For the text-containing cell, return its midpoint in (X, Y) coordinate format. 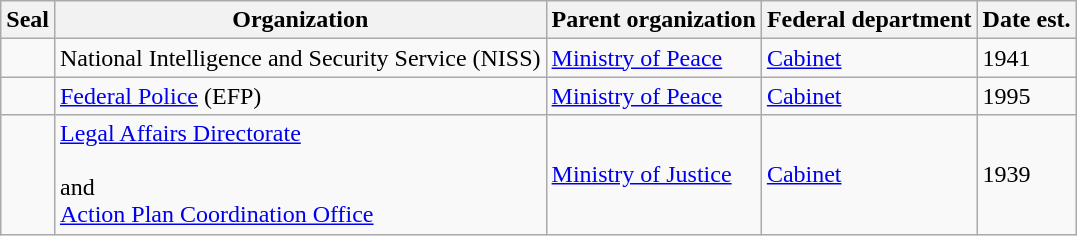
Seal (28, 20)
Legal Affairs Directorateand Action Plan Coordination Office (300, 174)
Organization (300, 20)
Federal Police (EFP) (300, 96)
National Intelligence and Security Service (NISS) (300, 58)
Federal department (869, 20)
Date est. (1026, 20)
1995 (1026, 96)
1941 (1026, 58)
1939 (1026, 174)
Parent organization (654, 20)
Ministry of Justice (654, 174)
